For the text-containing cell, return its midpoint in [x, y] coordinate format. 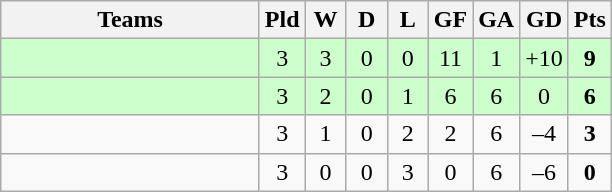
GF [450, 20]
–4 [544, 134]
GD [544, 20]
W [326, 20]
+10 [544, 58]
9 [590, 58]
GA [496, 20]
Teams [130, 20]
–6 [544, 172]
L [408, 20]
11 [450, 58]
Pld [282, 20]
D [366, 20]
Pts [590, 20]
